Return (X, Y) of the center of cell containing provided text 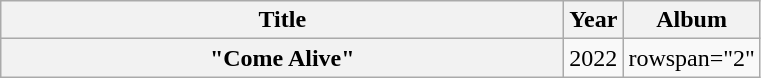
Title (282, 20)
rowspan="2" (692, 58)
"Come Alive" (282, 58)
2022 (594, 58)
Year (594, 20)
Album (692, 20)
